From the cell containing the given text, extract its center point as [x, y] coordinate. 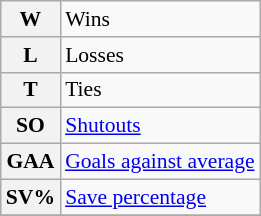
SO [30, 126]
Shutouts [160, 126]
W [30, 19]
Wins [160, 19]
Ties [160, 90]
SV% [30, 197]
L [30, 55]
Save percentage [160, 197]
Goals against average [160, 162]
Losses [160, 55]
GAA [30, 162]
T [30, 90]
